Capture the cell that displays the provided text and extract its (X, Y) central coordinate. 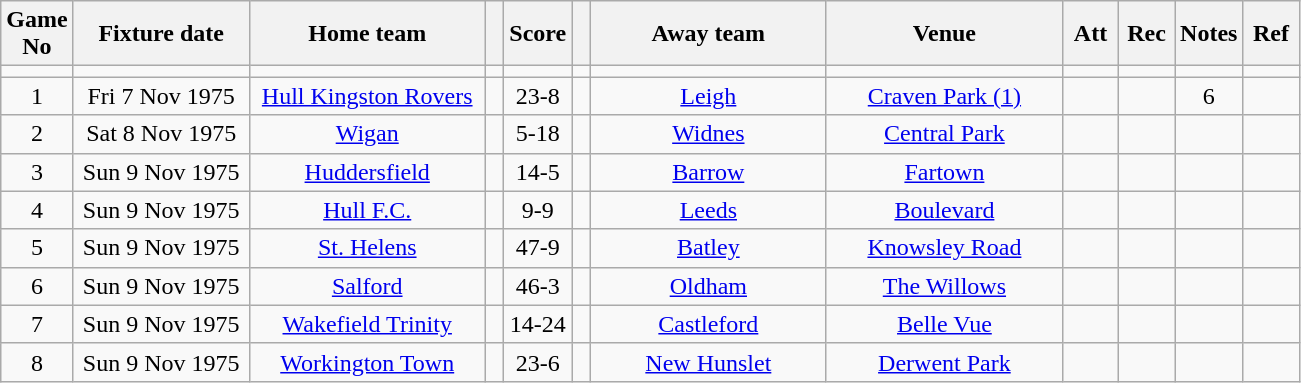
Notes (1209, 34)
Oldham (708, 286)
Workington Town (367, 362)
23-6 (538, 362)
Central Park (944, 134)
5-18 (538, 134)
Home team (367, 34)
Venue (944, 34)
New Hunslet (708, 362)
Away team (708, 34)
9-9 (538, 210)
3 (37, 172)
Fixture date (161, 34)
Widnes (708, 134)
Sat 8 Nov 1975 (161, 134)
Huddersfield (367, 172)
4 (37, 210)
Salford (367, 286)
Belle Vue (944, 324)
Ref (1271, 34)
Boulevard (944, 210)
Score (538, 34)
Leigh (708, 96)
5 (37, 248)
Castleford (708, 324)
Fartown (944, 172)
14-24 (538, 324)
Wigan (367, 134)
Craven Park (1) (944, 96)
Barrow (708, 172)
Leeds (708, 210)
14-5 (538, 172)
Fri 7 Nov 1975 (161, 96)
St. Helens (367, 248)
47-9 (538, 248)
Wakefield Trinity (367, 324)
Game No (37, 34)
Att (1090, 34)
Knowsley Road (944, 248)
7 (37, 324)
1 (37, 96)
Derwent Park (944, 362)
Hull Kingston Rovers (367, 96)
8 (37, 362)
23-8 (538, 96)
46-3 (538, 286)
Batley (708, 248)
Hull F.C. (367, 210)
2 (37, 134)
The Willows (944, 286)
Rec (1147, 34)
